Search for the cell housing the specified text and yield its (x, y) center coordinate. 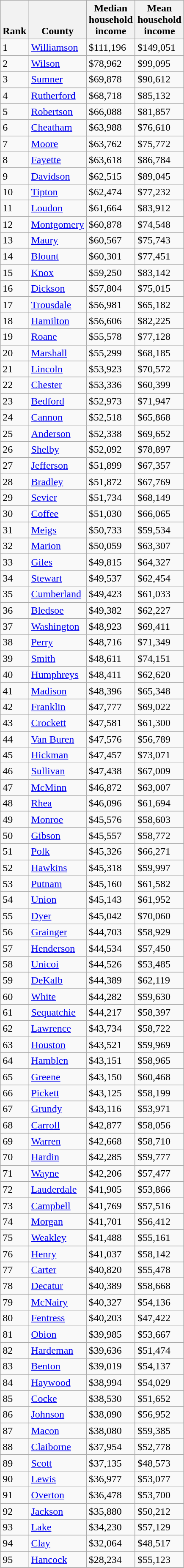
$38,080 (111, 1431)
$38,530 (111, 1399)
$49,815 (111, 562)
$57,450 (159, 948)
36 (14, 610)
65 (14, 1077)
$61,300 (159, 723)
$62,474 (111, 192)
Wayne (58, 1173)
Hickman (58, 755)
$58,668 (159, 1286)
$45,160 (111, 884)
$85,132 (159, 96)
Lake (58, 1527)
$50,733 (111, 530)
27 (14, 465)
Hamblen (58, 1061)
$58,722 (159, 1029)
Knox (58, 273)
Coffee (58, 514)
$71,349 (159, 642)
11 (14, 208)
Unicoi (58, 964)
76 (14, 1254)
20 (14, 353)
$57,516 (159, 1205)
74 (14, 1221)
$61,952 (159, 900)
58 (14, 964)
37 (14, 626)
33 (14, 562)
$54,137 (159, 1366)
26 (14, 449)
Robertson (58, 112)
Cheatham (58, 128)
$65,868 (159, 417)
$44,217 (111, 1013)
Cannon (58, 417)
$48,411 (111, 675)
86 (14, 1415)
Carroll (58, 1125)
Polk (58, 852)
$51,652 (159, 1399)
15 (14, 273)
Marion (58, 546)
44 (14, 739)
$58,772 (159, 836)
$62,227 (159, 610)
$48,611 (111, 658)
$77,232 (159, 192)
$75,015 (159, 289)
$44,526 (111, 964)
Campbell (58, 1205)
13 (14, 240)
$76,610 (159, 128)
$52,338 (111, 433)
$53,971 (159, 1109)
Warren (58, 1141)
$43,125 (111, 1093)
$62,119 (159, 980)
61 (14, 1013)
$63,618 (111, 160)
Marshall (58, 353)
54 (14, 900)
$61,033 (159, 594)
87 (14, 1431)
$39,985 (111, 1334)
$56,789 (159, 739)
$44,389 (111, 980)
$58,929 (159, 932)
$41,769 (111, 1205)
$39,019 (111, 1366)
$56,981 (111, 305)
Crockett (58, 723)
Clay (58, 1543)
69 (14, 1141)
$48,923 (111, 626)
Sullivan (58, 771)
$53,667 (159, 1334)
$47,438 (111, 771)
Hawkins (58, 868)
$69,652 (159, 433)
38 (14, 642)
$53,336 (111, 385)
$34,230 (111, 1527)
$45,143 (111, 900)
$60,301 (111, 257)
$58,056 (159, 1125)
$66,088 (111, 112)
$66,271 (159, 852)
Bradley (58, 481)
$53,923 (111, 369)
$59,969 (159, 1045)
$54,136 (159, 1302)
90 (14, 1479)
$50,212 (159, 1511)
4 (14, 96)
Decatur (58, 1286)
$78,962 (111, 63)
$48,517 (159, 1543)
Union (58, 900)
$45,557 (111, 836)
Cumberland (58, 594)
24 (14, 417)
$58,965 (159, 1061)
$59,250 (111, 273)
31 (14, 530)
Chester (58, 385)
5 (14, 112)
Sevier (58, 498)
$36,977 (111, 1479)
Morgan (58, 1221)
$39,636 (111, 1350)
$64,327 (159, 562)
$63,007 (159, 787)
$51,872 (111, 481)
$28,234 (111, 1560)
$60,878 (111, 224)
Meigs (58, 530)
78 (14, 1286)
$53,700 (159, 1495)
Weakley (58, 1237)
Greene (58, 1077)
Sequatchie (58, 1013)
95 (14, 1560)
Hamilton (58, 321)
White (58, 996)
$60,399 (159, 385)
$37,954 (111, 1447)
$55,299 (111, 353)
$62,454 (159, 578)
$61,582 (159, 884)
DeKalb (58, 980)
73 (14, 1205)
Moore (58, 144)
$48,396 (111, 691)
Wilson (58, 63)
57 (14, 948)
$54,029 (159, 1382)
$45,318 (111, 868)
$52,092 (111, 449)
$81,857 (159, 112)
McMinn (58, 787)
2 (14, 63)
6 (14, 128)
92 (14, 1511)
10 (14, 192)
49 (14, 820)
$58,710 (159, 1141)
$45,326 (111, 852)
$53,077 (159, 1479)
Gibson (58, 836)
85 (14, 1399)
14 (14, 257)
35 (14, 594)
$59,534 (159, 530)
$67,009 (159, 771)
$36,478 (111, 1495)
$37,135 (111, 1463)
$40,389 (111, 1286)
28 (14, 481)
Lewis (58, 1479)
$63,988 (111, 128)
94 (14, 1543)
Lincoln (58, 369)
$63,307 (159, 546)
$75,772 (159, 144)
$47,576 (111, 739)
$58,397 (159, 1013)
$44,703 (111, 932)
Grainger (58, 932)
34 (14, 578)
Perry (58, 642)
43 (14, 723)
$55,478 (159, 1270)
22 (14, 385)
Washington (58, 626)
Bledsoe (58, 610)
Montgomery (58, 224)
$70,060 (159, 916)
$149,051 (159, 47)
$82,225 (159, 321)
$55,123 (159, 1560)
3 (14, 79)
$47,581 (111, 723)
Humphreys (58, 675)
19 (14, 337)
59 (14, 980)
63 (14, 1045)
$51,734 (111, 498)
Henderson (58, 948)
$52,778 (159, 1447)
$83,142 (159, 273)
$57,477 (159, 1173)
45 (14, 755)
56 (14, 932)
$68,718 (111, 96)
Hancock (58, 1560)
50 (14, 836)
$51,030 (111, 514)
$52,973 (111, 401)
$75,743 (159, 240)
$57,804 (111, 289)
Lawrence (58, 1029)
$55,578 (111, 337)
17 (14, 305)
91 (14, 1495)
$111,196 (111, 47)
$32,064 (111, 1543)
$44,282 (111, 996)
23 (14, 401)
$38,994 (111, 1382)
$40,820 (111, 1270)
$55,161 (159, 1237)
Madison (58, 691)
$74,151 (159, 658)
Rhea (58, 803)
Franklin (58, 707)
$69,022 (159, 707)
77 (14, 1270)
80 (14, 1318)
$53,485 (159, 964)
68 (14, 1125)
Cocke (58, 1399)
$62,515 (111, 176)
70 (14, 1157)
84 (14, 1382)
Overton (58, 1495)
$60,468 (159, 1077)
75 (14, 1237)
Hardin (58, 1157)
$43,150 (111, 1077)
8 (14, 160)
60 (14, 996)
1 (14, 47)
$56,952 (159, 1415)
83 (14, 1366)
66 (14, 1093)
Shelby (58, 449)
55 (14, 916)
$86,784 (159, 160)
Dyer (58, 916)
81 (14, 1334)
Carter (58, 1270)
Johnson (58, 1415)
$40,203 (111, 1318)
$45,576 (111, 820)
Stewart (58, 578)
$47,422 (159, 1318)
Tipton (58, 192)
$60,567 (111, 240)
Haywood (58, 1382)
$43,734 (111, 1029)
$48,716 (111, 642)
32 (14, 546)
Rutherford (58, 96)
$41,488 (111, 1237)
Meanhouseholdincome (159, 20)
$69,878 (111, 79)
$61,694 (159, 803)
$78,897 (159, 449)
62 (14, 1029)
$65,182 (159, 305)
$59,997 (159, 868)
Maury (58, 240)
$59,630 (159, 996)
Anderson (58, 433)
Dickson (58, 289)
$89,045 (159, 176)
Monroe (58, 820)
$38,090 (111, 1415)
$67,769 (159, 481)
$47,777 (111, 707)
Giles (58, 562)
$49,423 (111, 594)
$49,382 (111, 610)
7 (14, 144)
Williamson (58, 47)
Lauderdale (58, 1189)
Macon (58, 1431)
McNairy (58, 1302)
$40,327 (111, 1302)
$43,521 (111, 1045)
$41,905 (111, 1189)
$44,534 (111, 948)
41 (14, 691)
47 (14, 787)
Rank (14, 20)
$42,206 (111, 1173)
Sumner (58, 79)
$46,872 (111, 787)
$67,357 (159, 465)
Smith (58, 658)
Henry (58, 1254)
40 (14, 675)
$68,149 (159, 498)
$58,142 (159, 1254)
$99,095 (159, 63)
$63,762 (111, 144)
39 (14, 658)
Medianhouseholdincome (111, 20)
Bedford (58, 401)
$42,877 (111, 1125)
$50,059 (111, 546)
$47,457 (111, 755)
$65,348 (159, 691)
25 (14, 433)
Scott (58, 1463)
$48,573 (159, 1463)
$70,572 (159, 369)
$69,411 (159, 626)
$66,065 (159, 514)
Jackson (58, 1511)
$42,285 (111, 1157)
16 (14, 289)
$53,866 (159, 1189)
$71,947 (159, 401)
71 (14, 1173)
$74,548 (159, 224)
$43,151 (111, 1061)
County (58, 20)
$41,701 (111, 1221)
$61,664 (111, 208)
$62,620 (159, 675)
9 (14, 176)
Blount (58, 257)
$46,096 (111, 803)
$73,071 (159, 755)
$90,612 (159, 79)
88 (14, 1447)
18 (14, 321)
$56,412 (159, 1221)
67 (14, 1109)
Claiborne (58, 1447)
93 (14, 1527)
$59,777 (159, 1157)
Houston (58, 1045)
Obion (58, 1334)
46 (14, 771)
72 (14, 1189)
Pickett (58, 1093)
79 (14, 1302)
$45,042 (111, 916)
21 (14, 369)
Jefferson (58, 465)
Fayette (58, 160)
$57,129 (159, 1527)
Putnam (58, 884)
82 (14, 1350)
$41,037 (111, 1254)
42 (14, 707)
Davidson (58, 176)
12 (14, 224)
$68,185 (159, 353)
$43,116 (111, 1109)
$35,880 (111, 1511)
$58,603 (159, 820)
$83,912 (159, 208)
Roane (58, 337)
Hardeman (58, 1350)
$58,199 (159, 1093)
51 (14, 852)
52 (14, 868)
53 (14, 884)
64 (14, 1061)
$77,128 (159, 337)
Grundy (58, 1109)
$77,451 (159, 257)
$51,474 (159, 1350)
$42,668 (111, 1141)
$59,385 (159, 1431)
$56,606 (111, 321)
89 (14, 1463)
Van Buren (58, 739)
48 (14, 803)
Benton (58, 1366)
$49,537 (111, 578)
Trousdale (58, 305)
29 (14, 498)
$51,899 (111, 465)
30 (14, 514)
Fentress (58, 1318)
Loudon (58, 208)
$52,518 (111, 417)
